Scan for the cell matching the given text and deliver its (x, y) coordinate at center. 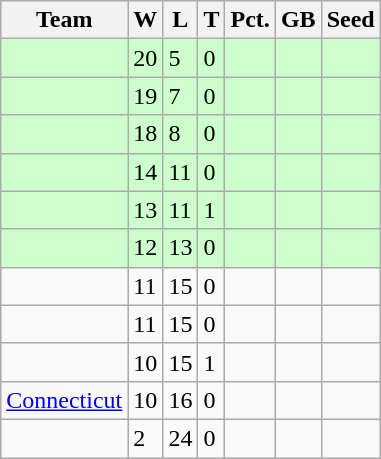
2 (146, 438)
GB (298, 20)
18 (146, 134)
19 (146, 96)
24 (180, 438)
5 (180, 58)
Connecticut (64, 400)
12 (146, 248)
14 (146, 172)
16 (180, 400)
20 (146, 58)
Team (64, 20)
7 (180, 96)
Pct. (250, 20)
L (180, 20)
T (212, 20)
8 (180, 134)
Seed (350, 20)
W (146, 20)
